Scan for the cell matching the given text and deliver its (X, Y) coordinate at center. 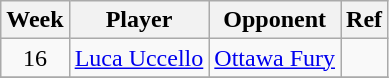
16 (35, 58)
Opponent (275, 20)
Luca Uccello (139, 58)
Week (35, 20)
Ottawa Fury (275, 58)
Player (139, 20)
Ref (364, 20)
